Output the (x, y) coordinate of the center of the cell containing the given text.  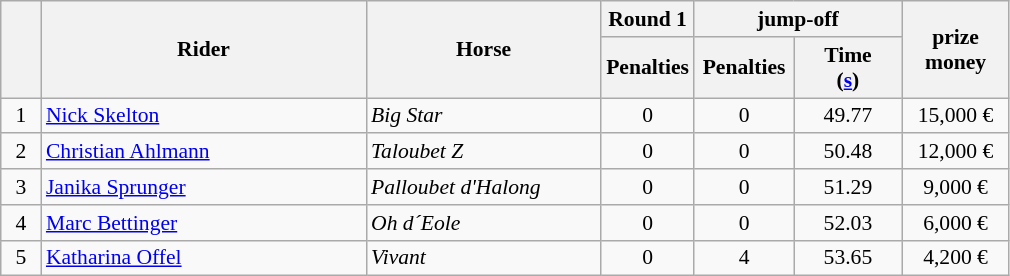
5 (21, 258)
Rider (204, 50)
4,200 € (956, 258)
prizemoney (956, 50)
Round 1 (648, 19)
Palloubet d'Halong (484, 187)
Marc Bettinger (204, 223)
Vivant (484, 258)
53.65 (848, 258)
9,000 € (956, 187)
1 (21, 116)
2 (21, 152)
jump-off (798, 19)
Katharina Offel (204, 258)
49.77 (848, 116)
Time(s) (848, 68)
Horse (484, 50)
Oh d´Eole (484, 223)
Big Star (484, 116)
Christian Ahlmann (204, 152)
Taloubet Z (484, 152)
51.29 (848, 187)
52.03 (848, 223)
12,000 € (956, 152)
Nick Skelton (204, 116)
3 (21, 187)
6,000 € (956, 223)
Janika Sprunger (204, 187)
50.48 (848, 152)
15,000 € (956, 116)
